Provide the [x, y] coordinate of the cell's center where the given text is located.  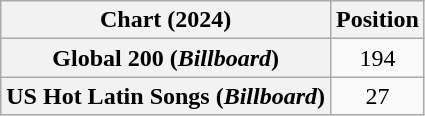
Chart (2024) [166, 20]
Global 200 (Billboard) [166, 58]
Position [378, 20]
27 [378, 96]
194 [378, 58]
US Hot Latin Songs (Billboard) [166, 96]
